Locate the cell with the specified text and output its [x, y] center coordinate. 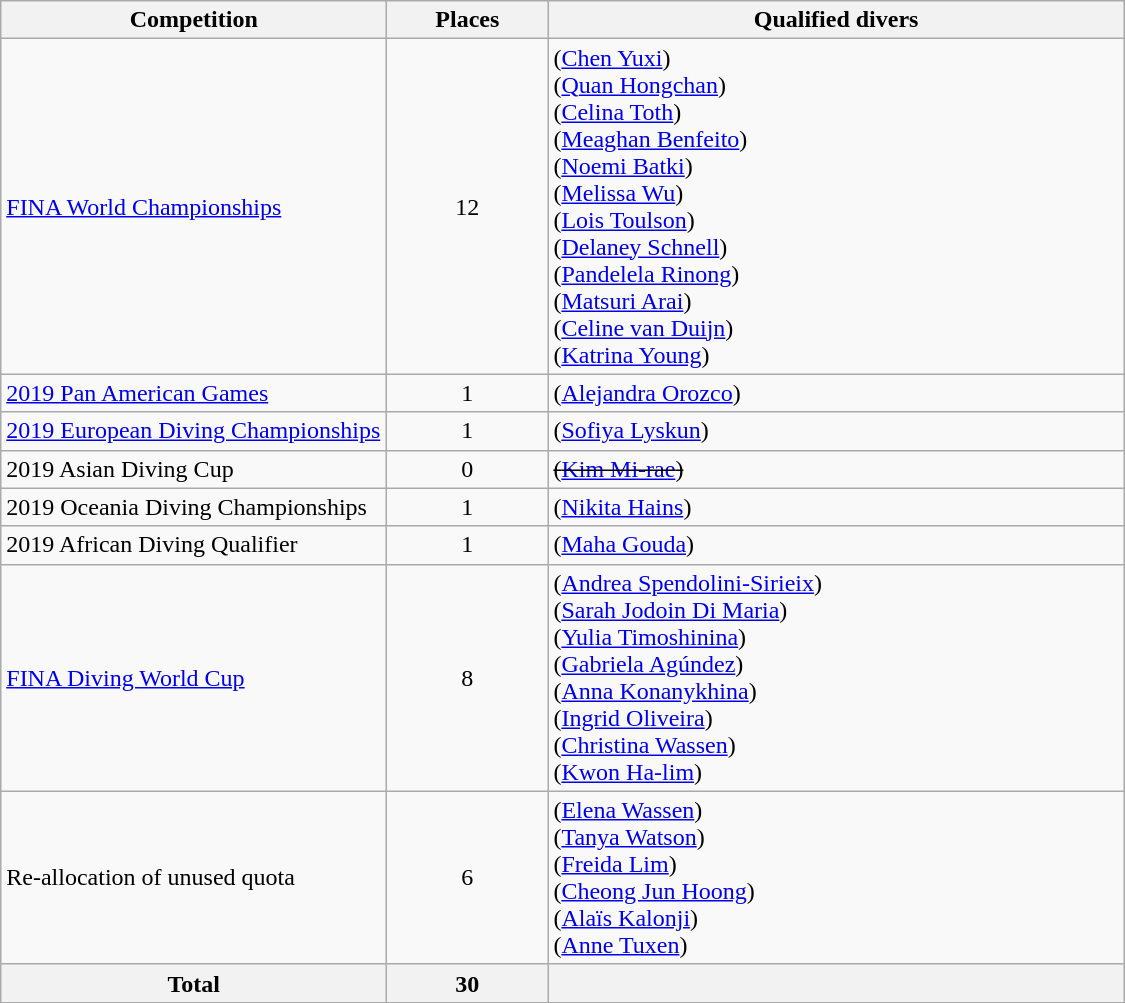
Competition [194, 20]
8 [468, 678]
Places [468, 20]
(Nikita Hains) [836, 507]
2019 African Diving Qualifier [194, 545]
(Alejandra Orozco) [836, 393]
2019 Asian Diving Cup [194, 469]
2019 Pan American Games [194, 393]
30 [468, 983]
2019 Oceania Diving Championships [194, 507]
12 [468, 206]
(Kim Mi-rae) [836, 469]
Re-allocation of unused quota [194, 878]
2019 European Diving Championships [194, 431]
(Sofiya Lyskun) [836, 431]
6 [468, 878]
Qualified divers [836, 20]
(Elena Wassen) (Tanya Watson) (Freida Lim) (Cheong Jun Hoong) (Alaïs Kalonji) (Anne Tuxen) [836, 878]
FINA World Championships [194, 206]
FINA Diving World Cup [194, 678]
Total [194, 983]
0 [468, 469]
(Maha Gouda) [836, 545]
